Return [x, y] of the center of cell containing provided text 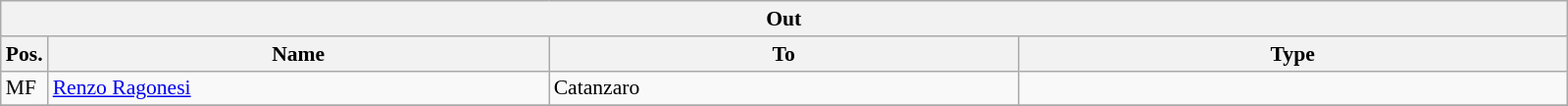
Catanzaro [784, 88]
Pos. [25, 54]
To [784, 54]
Name [298, 54]
Renzo Ragonesi [298, 88]
Out [784, 19]
MF [25, 88]
Type [1292, 54]
